Find where the given text appears and provide that cell's center as [x, y] coordinate. 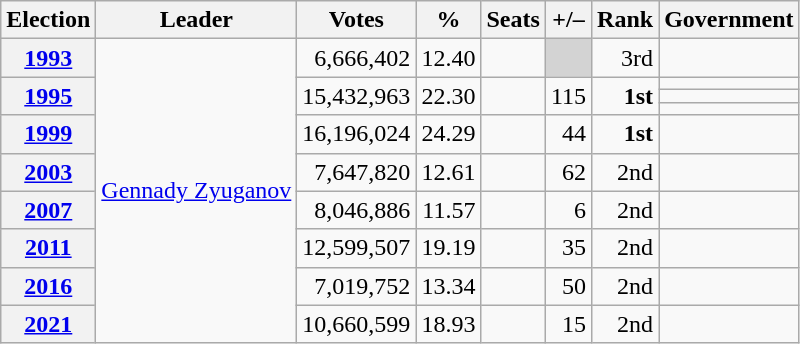
50 [568, 286]
+/– [568, 20]
24.29 [448, 134]
Gennady Zyuganov [196, 191]
Election [48, 20]
62 [568, 172]
3rd [626, 58]
15 [568, 324]
1995 [48, 96]
18.93 [448, 324]
6 [568, 210]
15,432,963 [356, 96]
% [448, 20]
Leader [196, 20]
2021 [48, 324]
12.61 [448, 172]
10,660,599 [356, 324]
115 [568, 96]
2007 [48, 210]
8,046,886 [356, 210]
Government [729, 20]
13.34 [448, 286]
44 [568, 134]
Seats [513, 20]
11.57 [448, 210]
19.19 [448, 248]
Rank [626, 20]
2003 [48, 172]
12.40 [448, 58]
7,647,820 [356, 172]
12,599,507 [356, 248]
Votes [356, 20]
2011 [48, 248]
1999 [48, 134]
35 [568, 248]
22.30 [448, 96]
6,666,402 [356, 58]
7,019,752 [356, 286]
16,196,024 [356, 134]
2016 [48, 286]
1993 [48, 58]
